Identify which cell holds the provided text, then report its (x, y) central coordinate. 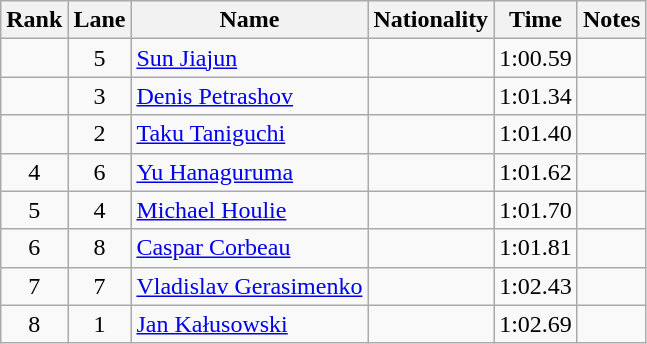
1:01.81 (536, 248)
1:01.34 (536, 96)
Michael Houlie (250, 210)
1:01.40 (536, 134)
1:00.59 (536, 58)
Lane (100, 20)
1:02.69 (536, 324)
Caspar Corbeau (250, 248)
Taku Taniguchi (250, 134)
1:01.62 (536, 172)
Time (536, 20)
1:01.70 (536, 210)
3 (100, 96)
Yu Hanaguruma (250, 172)
1:02.43 (536, 286)
Name (250, 20)
Denis Petrashov (250, 96)
1 (100, 324)
2 (100, 134)
Notes (611, 20)
Nationality (431, 20)
Sun Jiajun (250, 58)
Rank (34, 20)
Jan Kałusowski (250, 324)
Vladislav Gerasimenko (250, 286)
